Capture the cell that displays the provided text and extract its (x, y) central coordinate. 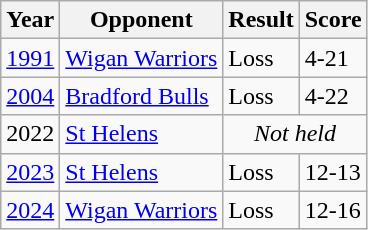
Not held (295, 134)
Year (30, 20)
2024 (30, 210)
4-22 (333, 96)
2023 (30, 172)
4-21 (333, 58)
Score (333, 20)
Result (261, 20)
2022 (30, 134)
1991 (30, 58)
2004 (30, 96)
Opponent (142, 20)
Bradford Bulls (142, 96)
12-16 (333, 210)
12-13 (333, 172)
